Identify which cell holds the provided text, then report its (X, Y) central coordinate. 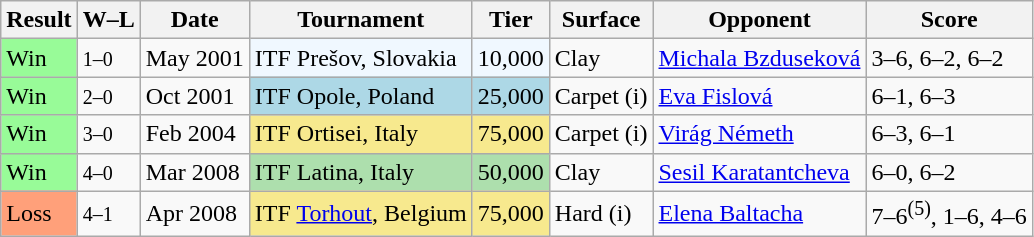
Surface (601, 20)
6–3, 6–1 (949, 134)
ITF Opole, Poland (360, 96)
ITF Ortisei, Italy (360, 134)
Michala Bzduseková (760, 58)
Tier (510, 20)
W–L (108, 20)
Virág Németh (760, 134)
4–1 (108, 214)
3–6, 6–2, 6–2 (949, 58)
Tournament (360, 20)
6–1, 6–3 (949, 96)
May 2001 (194, 58)
Eva Fislová (760, 96)
50,000 (510, 172)
Hard (i) (601, 214)
Opponent (760, 20)
10,000 (510, 58)
Sesil Karatantcheva (760, 172)
Feb 2004 (194, 134)
4–0 (108, 172)
Elena Baltacha (760, 214)
Oct 2001 (194, 96)
ITF Prešov, Slovakia (360, 58)
7–6(5), 1–6, 4–6 (949, 214)
ITF Torhout, Belgium (360, 214)
Date (194, 20)
Apr 2008 (194, 214)
6–0, 6–2 (949, 172)
ITF Latina, Italy (360, 172)
Mar 2008 (194, 172)
2–0 (108, 96)
1–0 (108, 58)
25,000 (510, 96)
Result (39, 20)
Loss (39, 214)
Score (949, 20)
3–0 (108, 134)
